For the text-containing cell, return its midpoint in (X, Y) coordinate format. 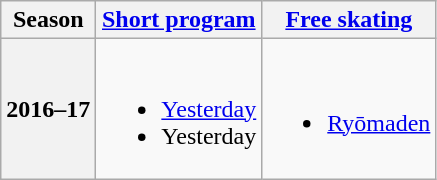
2016–17 (48, 109)
Season (48, 20)
Yesterday Yesterday (179, 109)
Ryōmaden (349, 109)
Short program (179, 20)
Free skating (349, 20)
